Return the (X, Y) coordinate for the center point of the cell that contains the specified text.  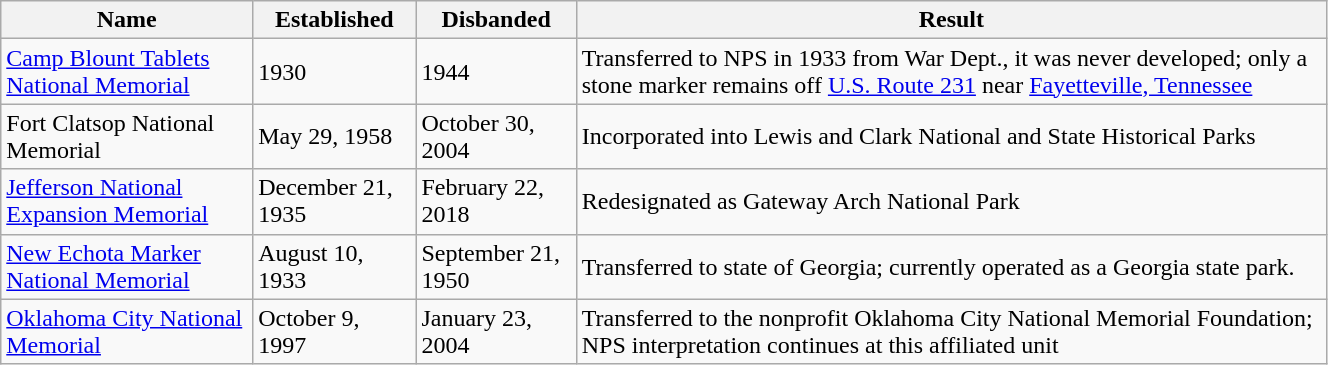
Oklahoma City National Memorial (127, 332)
January 23, 2004 (496, 332)
August 10, 1933 (334, 266)
Incorporated into Lewis and Clark National and State Historical Parks (951, 136)
1944 (496, 72)
September 21, 1950 (496, 266)
Redesignated as Gateway Arch National Park (951, 202)
October 30, 2004 (496, 136)
Transferred to state of Georgia; currently operated as a Georgia state park. (951, 266)
Transferred to the nonprofit Oklahoma City National Memorial Foundation; NPS interpretation continues at this affiliated unit (951, 332)
Camp Blount Tablets National Memorial (127, 72)
Name (127, 20)
Established (334, 20)
May 29, 1958 (334, 136)
Result (951, 20)
February 22, 2018 (496, 202)
October 9, 1997 (334, 332)
New Echota Marker National Memorial (127, 266)
Disbanded (496, 20)
December 21, 1935 (334, 202)
Jefferson National Expansion Memorial (127, 202)
1930 (334, 72)
Fort Clatsop National Memorial (127, 136)
Transferred to NPS in 1933 from War Dept., it was never developed; only a stone marker remains off U.S. Route 231 near Fayetteville, Tennessee (951, 72)
